Identify which cell holds the provided text, then report its (x, y) central coordinate. 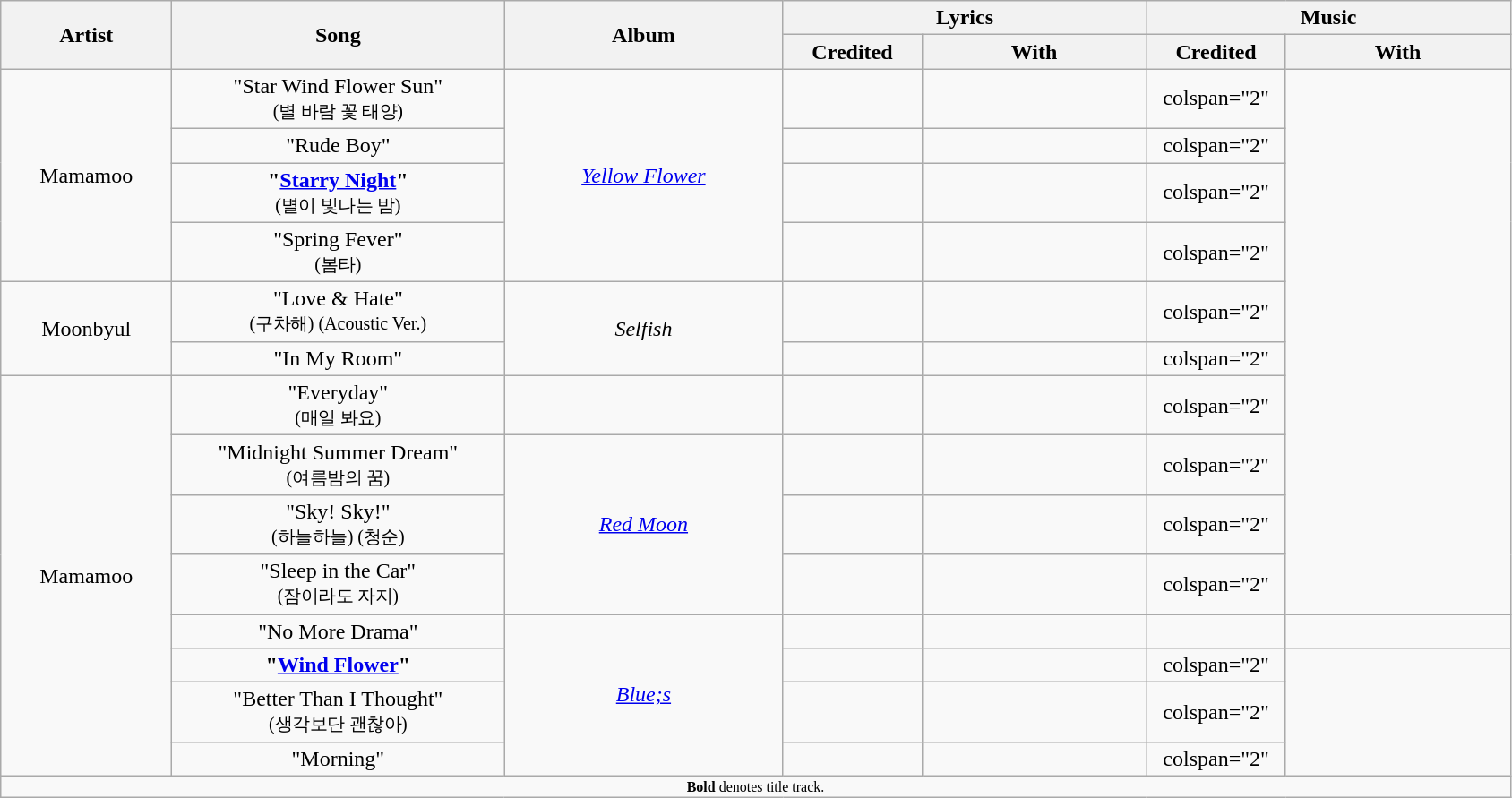
Selfish (643, 330)
"Wind Flower" (339, 665)
"Midnight Summer Dream" (여름밤의 꿈) (339, 466)
"Morning" (339, 759)
"Spring Fever" (봄타) (339, 253)
"Everyday" (매일 봐요) (339, 405)
"No More Drama" (339, 631)
"Love & Hate" (구차해) (Acoustic Ver.) (339, 312)
Album (643, 35)
Song (339, 35)
"In My Room" (339, 358)
"Rude Boy" (339, 145)
"Star Wind Flower Sun" (별 바람 꽃 태양) (339, 99)
Red Moon (643, 525)
"Sleep in the Car" (잠이라도 자지) (339, 584)
"Starry Night" (별이 빛나는 밤) (339, 193)
Blue;s (643, 695)
Moonbyul (86, 330)
"Better Than I Thought" (생각보단 괜찮아) (339, 713)
Artist (86, 35)
Music (1328, 18)
Bold denotes title track. (756, 786)
"Sky! Sky!" (하늘하늘) (청순) (339, 525)
Lyrics (965, 18)
Yellow Flower (643, 176)
